Identify which cell holds the provided text, then report its [x, y] central coordinate. 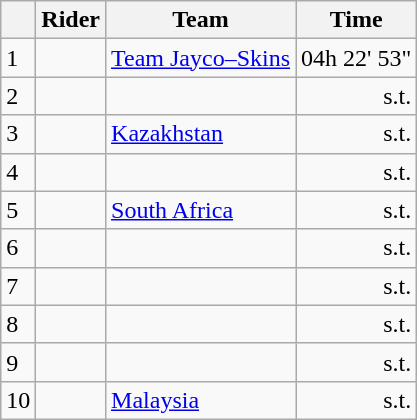
7 [18, 286]
04h 22' 53" [356, 58]
2 [18, 96]
10 [18, 400]
4 [18, 172]
Team [201, 20]
6 [18, 248]
Time [356, 20]
Kazakhstan [201, 134]
9 [18, 362]
Team Jayco–Skins [201, 58]
3 [18, 134]
Malaysia [201, 400]
South Africa [201, 210]
1 [18, 58]
8 [18, 324]
Rider [71, 20]
5 [18, 210]
